Detect which cell encompasses the target text, then output its (x, y) center coordinate. 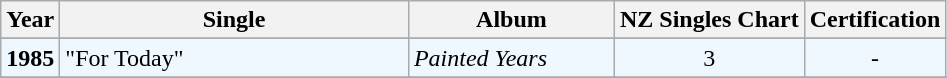
Painted Years (511, 58)
Certification (875, 20)
Year (30, 20)
Album (511, 20)
- (875, 58)
NZ Singles Chart (709, 20)
"For Today" (234, 58)
Single (234, 20)
1985 (30, 58)
3 (709, 58)
